Scan for the cell matching the given text and deliver its [x, y] coordinate at center. 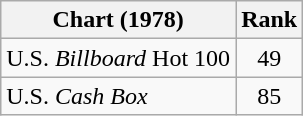
Chart (1978) [118, 20]
U.S. Cash Box [118, 96]
U.S. Billboard Hot 100 [118, 58]
49 [270, 58]
Rank [270, 20]
85 [270, 96]
